From the cell containing the given text, extract its center point as (X, Y) coordinate. 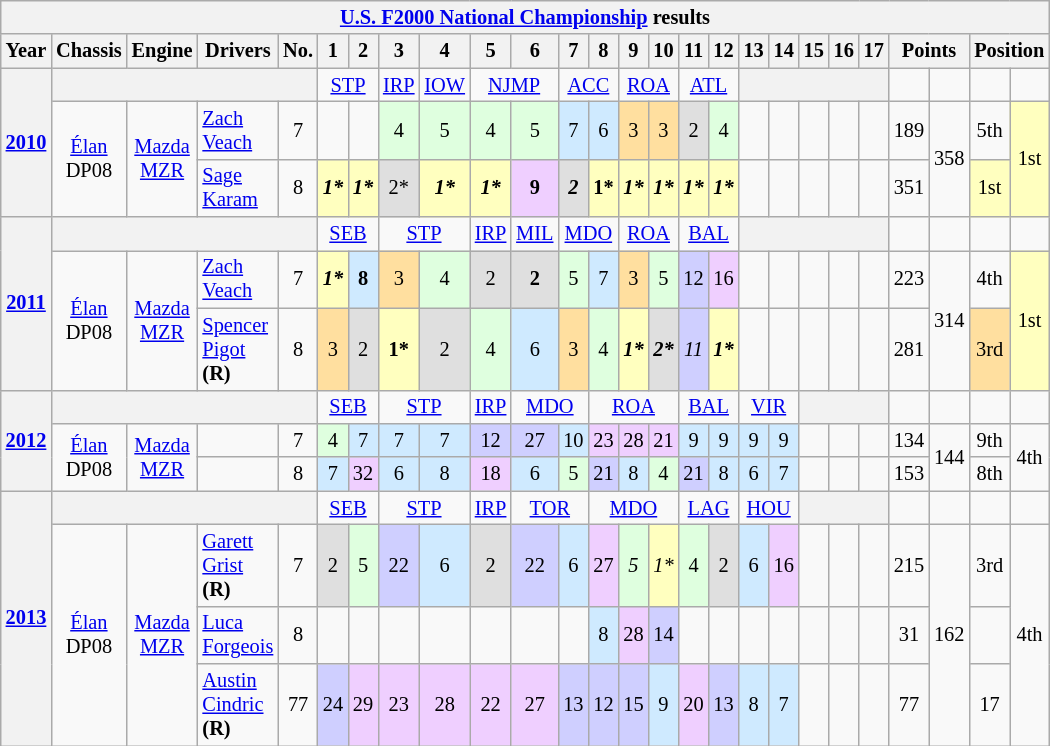
Drivers (238, 51)
HOU (769, 508)
Austin Cindric (R) (238, 705)
351 (909, 188)
Position (1009, 51)
2010 (26, 142)
215 (909, 565)
134 (909, 440)
162 (949, 634)
2011 (26, 304)
MIL (534, 234)
NJMP (514, 85)
Sage Karam (238, 188)
153 (909, 474)
Year (26, 51)
314 (949, 320)
20 (693, 705)
2013 (26, 618)
223 (909, 279)
31 (909, 635)
9th (990, 440)
TOR (550, 508)
358 (949, 158)
LAG (708, 508)
U.S. F2000 National Championship results (525, 17)
Luca Forgeois (238, 635)
Engine (162, 51)
ACC (588, 85)
Chassis (88, 51)
Spencer Pigot (R) (238, 349)
281 (909, 349)
ATL (708, 85)
29 (363, 705)
189 (909, 130)
18 (490, 474)
5th (990, 130)
IOW (444, 85)
No. (298, 51)
8th (990, 474)
144 (949, 456)
1 (333, 51)
VIR (769, 407)
24 (333, 705)
2012 (26, 440)
32 (363, 474)
Points (929, 51)
Garett Grist (R) (238, 565)
